Search for the cell housing the specified text and yield its [x, y] center coordinate. 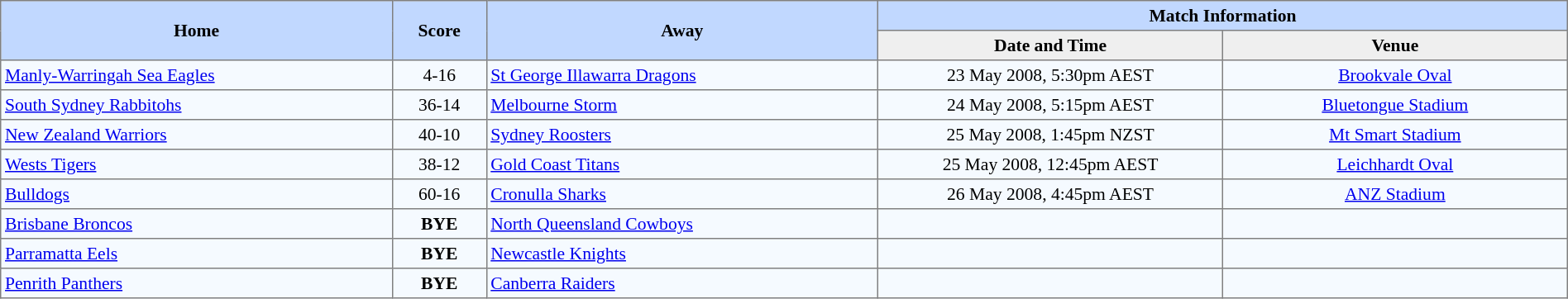
ANZ Stadium [1394, 194]
23 May 2008, 5:30pm AEST [1050, 75]
Parramatta Eels [197, 254]
Cronulla Sharks [682, 194]
Brisbane Broncos [197, 224]
Gold Coast Titans [682, 164]
Date and Time [1050, 45]
Away [682, 31]
New Zealand Warriors [197, 135]
Bluetongue Stadium [1394, 105]
Manly-Warringah Sea Eagles [197, 75]
40-10 [439, 135]
38-12 [439, 164]
Score [439, 31]
Newcastle Knights [682, 254]
Bulldogs [197, 194]
Canberra Raiders [682, 283]
South Sydney Rabbitohs [197, 105]
26 May 2008, 4:45pm AEST [1050, 194]
Penrith Panthers [197, 283]
25 May 2008, 1:45pm NZST [1050, 135]
Mt Smart Stadium [1394, 135]
St George Illawarra Dragons [682, 75]
25 May 2008, 12:45pm AEST [1050, 164]
Sydney Roosters [682, 135]
Brookvale Oval [1394, 75]
Melbourne Storm [682, 105]
24 May 2008, 5:15pm AEST [1050, 105]
Home [197, 31]
Leichhardt Oval [1394, 164]
36-14 [439, 105]
Venue [1394, 45]
Wests Tigers [197, 164]
North Queensland Cowboys [682, 224]
60-16 [439, 194]
Match Information [1223, 16]
4-16 [439, 75]
